Output the (X, Y) coordinate of the center of the cell containing the given text.  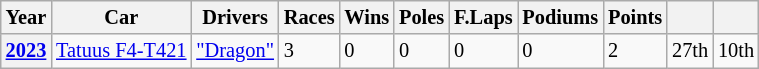
2 (635, 51)
Podiums (561, 17)
F.Laps (483, 17)
Poles (422, 17)
Races (310, 17)
Tatuus F4-T421 (121, 51)
"Dragon" (234, 51)
Drivers (234, 17)
Wins (366, 17)
3 (310, 51)
Car (121, 17)
10th (736, 51)
27th (690, 51)
Points (635, 17)
Year (26, 17)
2023 (26, 51)
